Output the [x, y] coordinate of the center of the cell containing the given text.  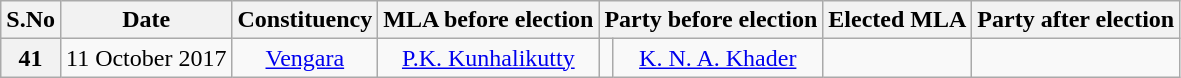
Elected MLA [898, 20]
K. N. A. Khader [718, 58]
Party after election [1076, 20]
Party before election [711, 20]
MLA before election [488, 20]
11 October 2017 [146, 58]
Vengara [305, 58]
P.K. Kunhalikutty [488, 58]
41 [31, 58]
Constituency [305, 20]
S.No [31, 20]
Date [146, 20]
